Return [X, Y] of the center of cell containing provided text 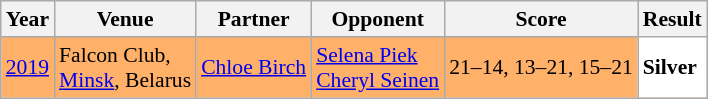
Result [672, 19]
Score [541, 19]
Chloe Birch [254, 68]
Selena Piek Cheryl Seinen [378, 68]
Opponent [378, 19]
Year [28, 19]
21–14, 13–21, 15–21 [541, 68]
Partner [254, 19]
Falcon Club,Minsk, Belarus [125, 68]
Silver [672, 68]
2019 [28, 68]
Venue [125, 19]
